Output the [X, Y] coordinate of the center of the cell containing the given text.  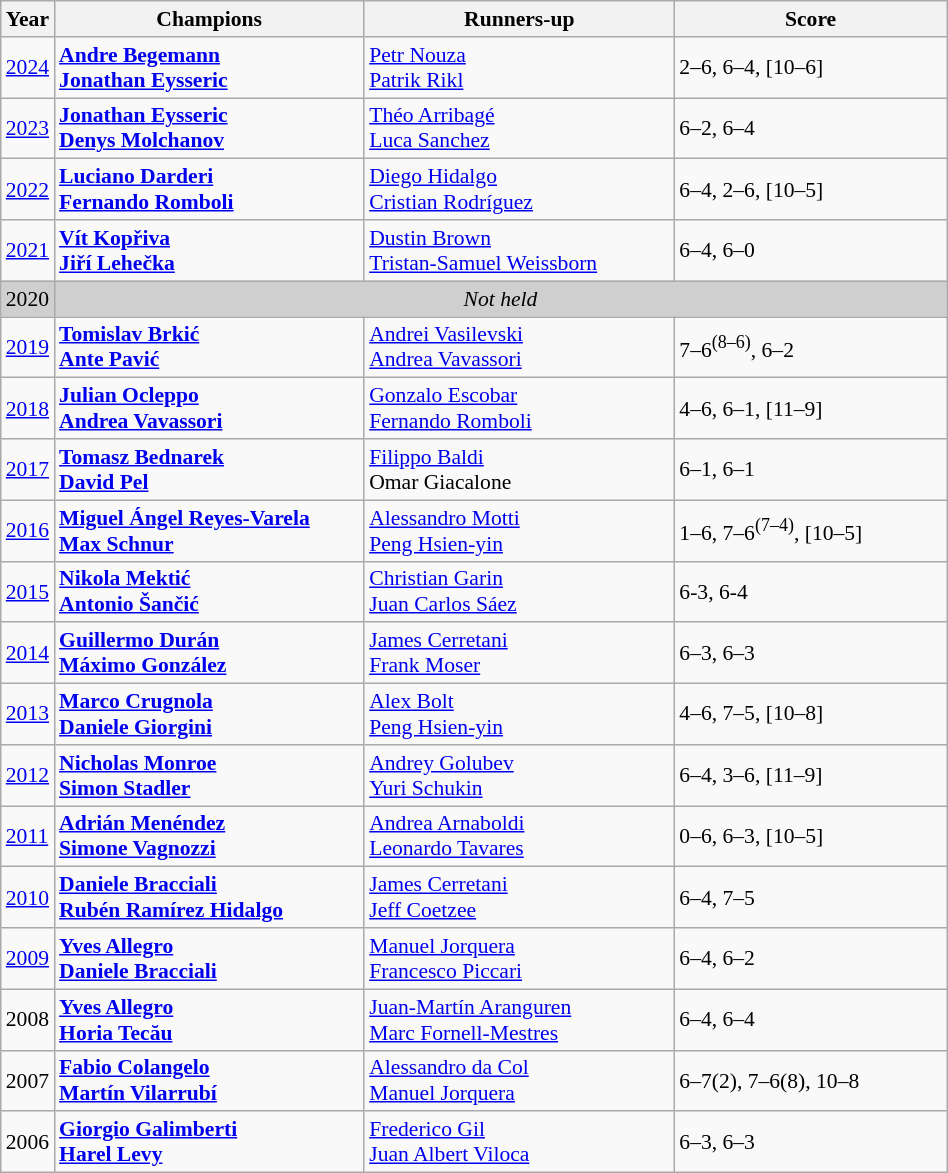
Juan-Martín Aranguren Marc Fornell-Mestres [519, 1020]
Champions [209, 19]
2021 [28, 250]
Giorgio Galimberti Harel Levy [209, 1142]
Runners-up [519, 19]
Miguel Ángel Reyes-Varela Max Schnur [209, 530]
2018 [28, 408]
2020 [28, 299]
2017 [28, 470]
2008 [28, 1020]
2010 [28, 898]
2022 [28, 190]
Not held [500, 299]
Julian Ocleppo Andrea Vavassori [209, 408]
2024 [28, 68]
Andrea Arnaboldi Leonardo Tavares [519, 836]
James Cerretani Jeff Coetzee [519, 898]
Petr Nouza Patrik Rikl [519, 68]
6–7(2), 7–6(8), 10–8 [810, 1080]
Filippo Baldi Omar Giacalone [519, 470]
Daniele Bracciali Rubén Ramírez Hidalgo [209, 898]
Luciano Darderi Fernando Romboli [209, 190]
Guillermo Durán Máximo González [209, 654]
Andre Begemann Jonathan Eysseric [209, 68]
6–2, 6–4 [810, 128]
4–6, 6–1, [11–9] [810, 408]
Diego Hidalgo Cristian Rodríguez [519, 190]
Dustin Brown Tristan-Samuel Weissborn [519, 250]
2014 [28, 654]
7–6(8–6), 6–2 [810, 348]
6–1, 6–1 [810, 470]
Marco Crugnola Daniele Giorgini [209, 714]
2006 [28, 1142]
Andrei Vasilevski Andrea Vavassori [519, 348]
Jonathan Eysseric Denys Molchanov [209, 128]
Nikola Mektić Antonio Šančić [209, 592]
James Cerretani Frank Moser [519, 654]
Alessandro da Col Manuel Jorquera [519, 1080]
4–6, 7–5, [10–8] [810, 714]
Tomislav Brkić Ante Pavić [209, 348]
Yves Allegro Horia Tecău [209, 1020]
6-3, 6-4 [810, 592]
Fabio Colangelo Martín Vilarrubí [209, 1080]
6–4, 2–6, [10–5] [810, 190]
Year [28, 19]
Théo Arribagé Luca Sanchez [519, 128]
2011 [28, 836]
2012 [28, 776]
2013 [28, 714]
Manuel Jorquera Francesco Piccari [519, 958]
Score [810, 19]
Andrey Golubev Yuri Schukin [519, 776]
Adrián Menéndez Simone Vagnozzi [209, 836]
Alessandro Motti Peng Hsien-yin [519, 530]
2019 [28, 348]
1–6, 7–6(7–4), [10–5] [810, 530]
Tomasz Bednarek David Pel [209, 470]
6–4, 6–2 [810, 958]
Alex Bolt Peng Hsien-yin [519, 714]
2007 [28, 1080]
6–4, 6–0 [810, 250]
6–4, 6–4 [810, 1020]
Gonzalo Escobar Fernando Romboli [519, 408]
2023 [28, 128]
Vít Kopřiva Jiří Lehečka [209, 250]
2016 [28, 530]
Christian Garin Juan Carlos Sáez [519, 592]
6–4, 7–5 [810, 898]
6–4, 3–6, [11–9] [810, 776]
Nicholas Monroe Simon Stadler [209, 776]
2015 [28, 592]
2009 [28, 958]
Frederico Gil Juan Albert Viloca [519, 1142]
2–6, 6–4, [10–6] [810, 68]
Yves Allegro Daniele Bracciali [209, 958]
0–6, 6–3, [10–5] [810, 836]
